Capture the cell that displays the provided text and extract its (X, Y) central coordinate. 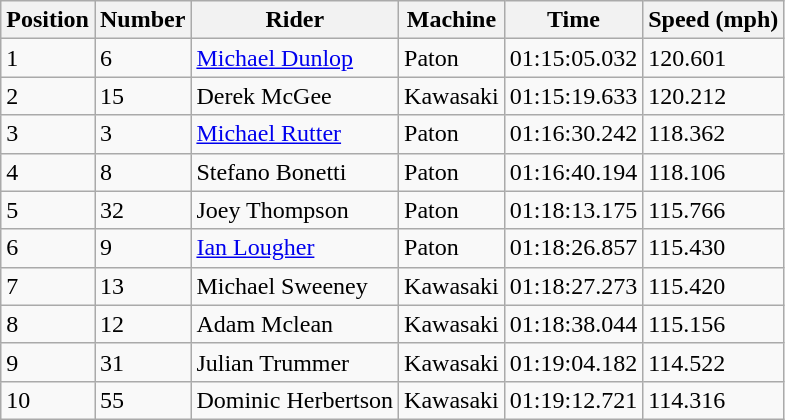
115.420 (714, 286)
12 (142, 324)
4 (48, 172)
13 (142, 286)
5 (48, 210)
01:15:19.633 (573, 96)
01:18:38.044 (573, 324)
01:16:30.242 (573, 134)
114.316 (714, 400)
Number (142, 20)
Dominic Herbertson (295, 400)
Julian Trummer (295, 362)
115.430 (714, 248)
Machine (452, 20)
01:16:40.194 (573, 172)
115.156 (714, 324)
01:15:05.032 (573, 58)
114.522 (714, 362)
31 (142, 362)
Ian Lougher (295, 248)
Time (573, 20)
01:18:26.857 (573, 248)
7 (48, 286)
Joey Thompson (295, 210)
10 (48, 400)
Derek McGee (295, 96)
115.766 (714, 210)
Michael Sweeney (295, 286)
1 (48, 58)
120.212 (714, 96)
Speed (mph) (714, 20)
01:18:27.273 (573, 286)
01:19:04.182 (573, 362)
Position (48, 20)
32 (142, 210)
Stefano Bonetti (295, 172)
01:19:12.721 (573, 400)
15 (142, 96)
118.362 (714, 134)
01:18:13.175 (573, 210)
118.106 (714, 172)
Adam Mclean (295, 324)
55 (142, 400)
Rider (295, 20)
120.601 (714, 58)
Michael Rutter (295, 134)
2 (48, 96)
Michael Dunlop (295, 58)
